From the cell containing the given text, extract its center point as (X, Y) coordinate. 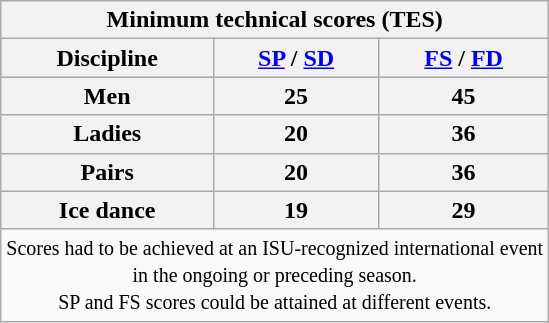
SP / SD (296, 58)
Minimum technical scores (TES) (275, 20)
FS / FD (464, 58)
Discipline (108, 58)
Ice dance (108, 210)
29 (464, 210)
19 (296, 210)
25 (296, 96)
Men (108, 96)
Pairs (108, 172)
45 (464, 96)
Ladies (108, 134)
